Extract the [X, Y] coordinate from the center of the cell holding the provided text.  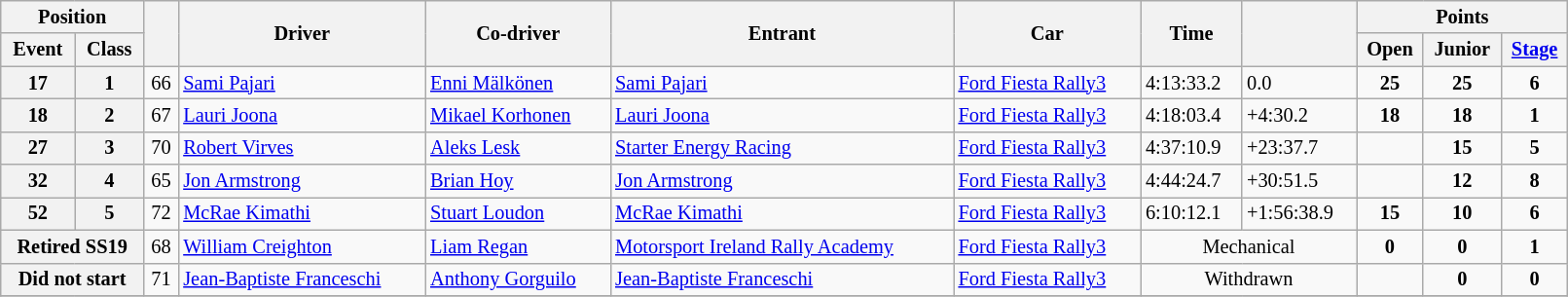
+23:37.7 [1299, 148]
17 [38, 83]
Event [38, 50]
Starter Energy Racing [782, 148]
10 [1462, 213]
27 [38, 148]
Liam Regan [518, 246]
2 [109, 115]
52 [38, 213]
3 [109, 148]
Enni Mälkönen [518, 83]
Driver [302, 33]
Robert Virves [302, 148]
Mechanical [1249, 246]
Did not start [72, 279]
Retired SS19 [72, 246]
4 [109, 181]
12 [1462, 181]
71 [162, 279]
65 [162, 181]
Co-driver [518, 33]
6:10:12.1 [1191, 213]
Class [109, 50]
4:37:10.9 [1191, 148]
67 [162, 115]
Mikael Korhonen [518, 115]
32 [38, 181]
66 [162, 83]
70 [162, 148]
+4:30.2 [1299, 115]
Time [1191, 33]
Aleks Lesk [518, 148]
Withdrawn [1249, 279]
Points [1462, 17]
William Creighton [302, 246]
Stuart Loudon [518, 213]
Entrant [782, 33]
Car [1047, 33]
+30:51.5 [1299, 181]
68 [162, 246]
+1:56:38.9 [1299, 213]
4:44:24.7 [1191, 181]
Motorsport Ireland Rally Academy [782, 246]
Brian Hoy [518, 181]
0.0 [1299, 83]
Open [1390, 50]
Junior [1462, 50]
Position [72, 17]
4:18:03.4 [1191, 115]
72 [162, 213]
Stage [1534, 50]
Anthony Gorguilo [518, 279]
4:13:33.2 [1191, 83]
8 [1534, 181]
